Pinpoint the cell where the given text exists, returning its [X, Y] midpoint coordinate. 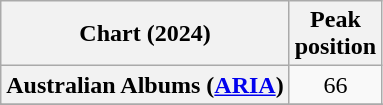
Peakposition [335, 34]
66 [335, 85]
Australian Albums (ARIA) [145, 85]
Chart (2024) [145, 34]
